Scan for the cell matching the given text and deliver its (X, Y) coordinate at center. 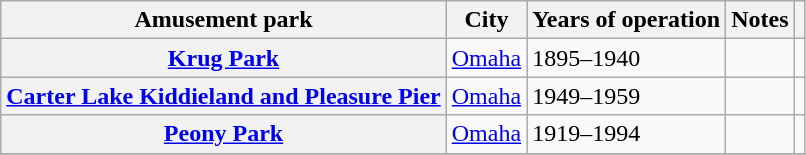
Years of operation (626, 20)
City (486, 20)
1895–1940 (626, 58)
Notes (760, 20)
1949–1959 (626, 96)
Amusement park (224, 20)
Peony Park (224, 134)
Carter Lake Kiddieland and Pleasure Pier (224, 96)
Krug Park (224, 58)
1919–1994 (626, 134)
